Locate the cell with the specified text and output its [X, Y] center coordinate. 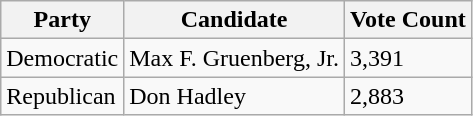
Candidate [234, 20]
2,883 [408, 96]
Max F. Gruenberg, Jr. [234, 58]
Vote Count [408, 20]
Republican [62, 96]
Democratic [62, 58]
3,391 [408, 58]
Party [62, 20]
Don Hadley [234, 96]
